Return (x, y) of the center of cell containing provided text 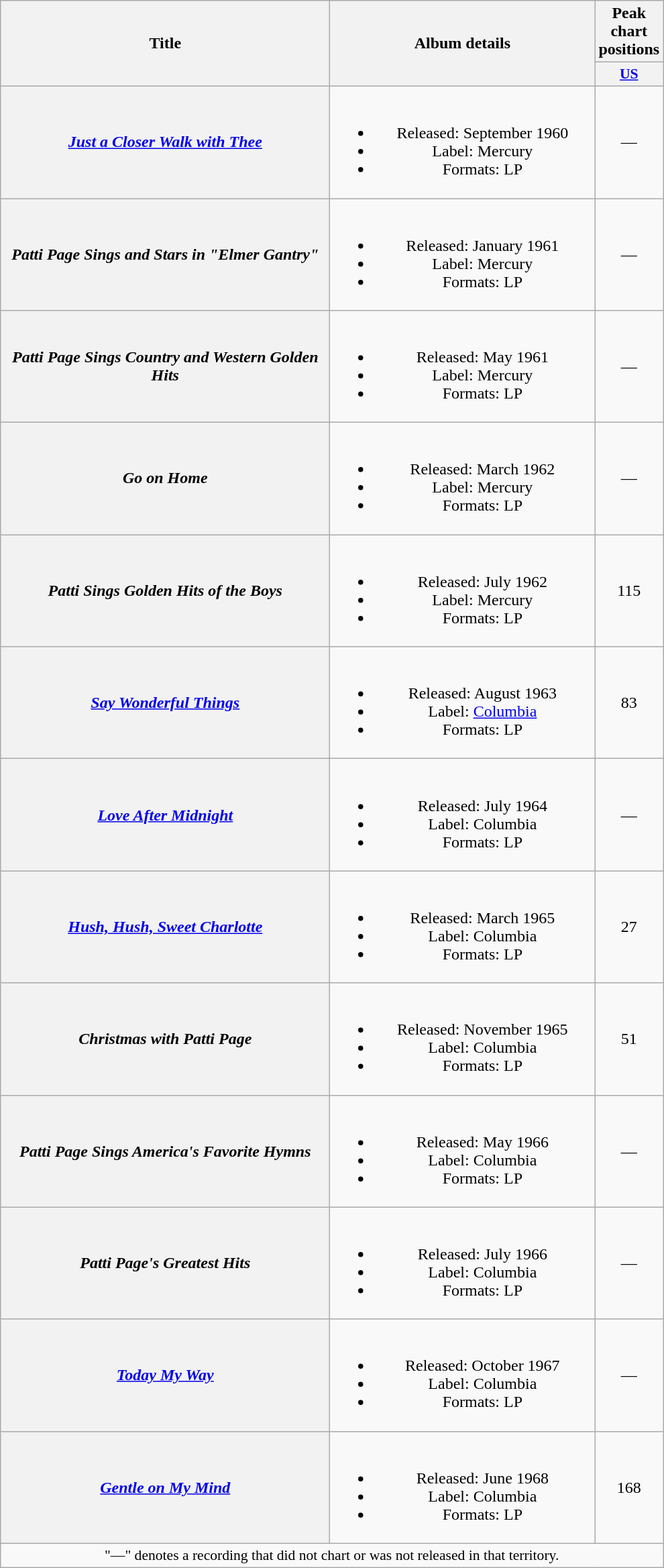
Patti Page Sings and Stars in "Elmer Gantry" (165, 255)
Released: March 1965Label: ColumbiaFormats: LP (463, 927)
Hush, Hush, Sweet Charlotte (165, 927)
Released: August 1963Label: ColumbiaFormats: LP (463, 703)
Released: July 1962Label: MercuryFormats: LP (463, 590)
Released: May 1966Label: ColumbiaFormats: LP (463, 1151)
Today My Way (165, 1375)
US (629, 74)
Gentle on My Mind (165, 1487)
Say Wonderful Things (165, 703)
"—" denotes a recording that did not chart or was not released in that territory. (332, 1555)
83 (629, 703)
Patti Page Sings America's Favorite Hymns (165, 1151)
Released: July 1964Label: ColumbiaFormats: LP (463, 815)
Just a Closer Walk with Thee (165, 142)
Released: September 1960Label: MercuryFormats: LP (463, 142)
Released: January 1961Label: MercuryFormats: LP (463, 255)
Title (165, 44)
Released: May 1961Label: MercuryFormats: LP (463, 366)
Christmas with Patti Page (165, 1039)
115 (629, 590)
Peak chartpositions (629, 32)
Released: July 1966Label: ColumbiaFormats: LP (463, 1263)
Released: October 1967Label: ColumbiaFormats: LP (463, 1375)
Love After Midnight (165, 815)
168 (629, 1487)
Patti Page Sings Country and Western Golden Hits (165, 366)
Patti Page's Greatest Hits (165, 1263)
Go on Home (165, 479)
Released: November 1965Label: ColumbiaFormats: LP (463, 1039)
Released: June 1968Label: ColumbiaFormats: LP (463, 1487)
51 (629, 1039)
Released: March 1962Label: MercuryFormats: LP (463, 479)
Album details (463, 44)
Patti Sings Golden Hits of the Boys (165, 590)
27 (629, 927)
